From the cell containing the given text, extract its center point as [X, Y] coordinate. 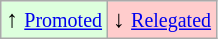
↑ Promoted [54, 20]
↓ Relegated [162, 20]
